Search for the cell housing the specified text and yield its [X, Y] center coordinate. 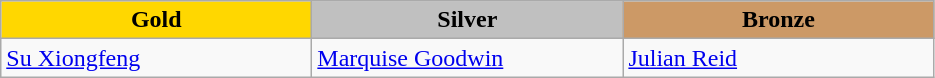
Julian Reid [778, 58]
Marquise Goodwin [468, 58]
Silver [468, 20]
Gold [156, 20]
Bronze [778, 20]
Su Xiongfeng [156, 58]
